From the cell containing the given text, extract its center point as (x, y) coordinate. 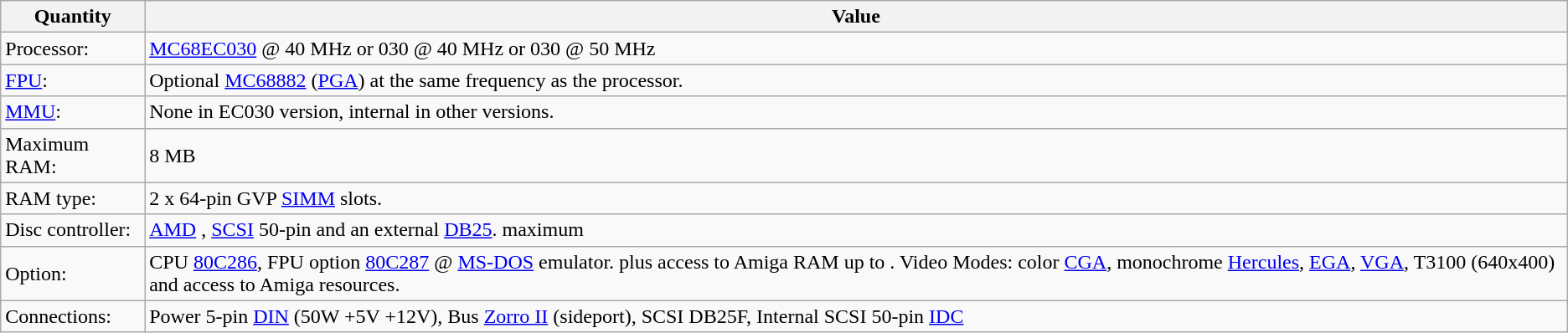
Connections: (73, 316)
8 MB (856, 156)
None in EC030 version, internal in other versions. (856, 112)
2 x 64-pin GVP SIMM slots. (856, 198)
Optional MC68882 (PGA) at the same frequency as the processor. (856, 80)
Power 5-pin DIN (50W +5V +12V), Bus Zorro II (sideport), SCSI DB25F, Internal SCSI 50-pin IDC (856, 316)
AMD , SCSI 50-pin and an external DB25. maximum (856, 230)
RAM type: (73, 198)
Disc controller: (73, 230)
Processor: (73, 49)
MMU: (73, 112)
FPU: (73, 80)
Option: (73, 273)
MC68EC030 @ 40 MHz or 030 @ 40 MHz or 030 @ 50 MHz (856, 49)
Value (856, 17)
Quantity (73, 17)
Maximum RAM: (73, 156)
